Find where the given text appears and provide that cell's center as [x, y] coordinate. 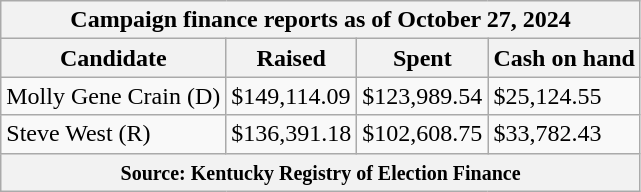
$149,114.09 [292, 96]
$136,391.18 [292, 134]
Source: Kentucky Registry of Election Finance [321, 172]
Cash on hand [564, 58]
$33,782.43 [564, 134]
$25,124.55 [564, 96]
Spent [422, 58]
Campaign finance reports as of October 27, 2024 [321, 20]
Steve West (R) [114, 134]
Candidate [114, 58]
Molly Gene Crain (D) [114, 96]
$123,989.54 [422, 96]
$102,608.75 [422, 134]
Raised [292, 58]
